Provide the [X, Y] coordinate of the cell's center where the given text is located.  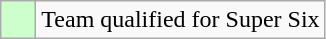
Team qualified for Super Six [180, 20]
